Determine the (X, Y) coordinate at the center of the cell enclosing the given text.  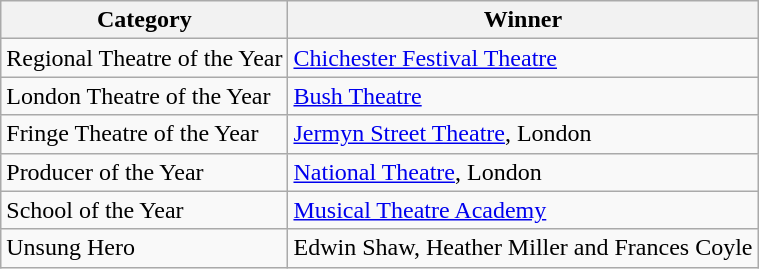
Winner (523, 20)
School of the Year (144, 210)
Producer of the Year (144, 172)
Regional Theatre of the Year (144, 58)
Category (144, 20)
Musical Theatre Academy (523, 210)
National Theatre, London (523, 172)
Jermyn Street Theatre, London (523, 134)
Edwin Shaw, Heather Miller and Frances Coyle (523, 248)
Bush Theatre (523, 96)
Unsung Hero (144, 248)
London Theatre of the Year (144, 96)
Chichester Festival Theatre (523, 58)
Fringe Theatre of the Year (144, 134)
